Find where the given text appears and provide that cell's center as [x, y] coordinate. 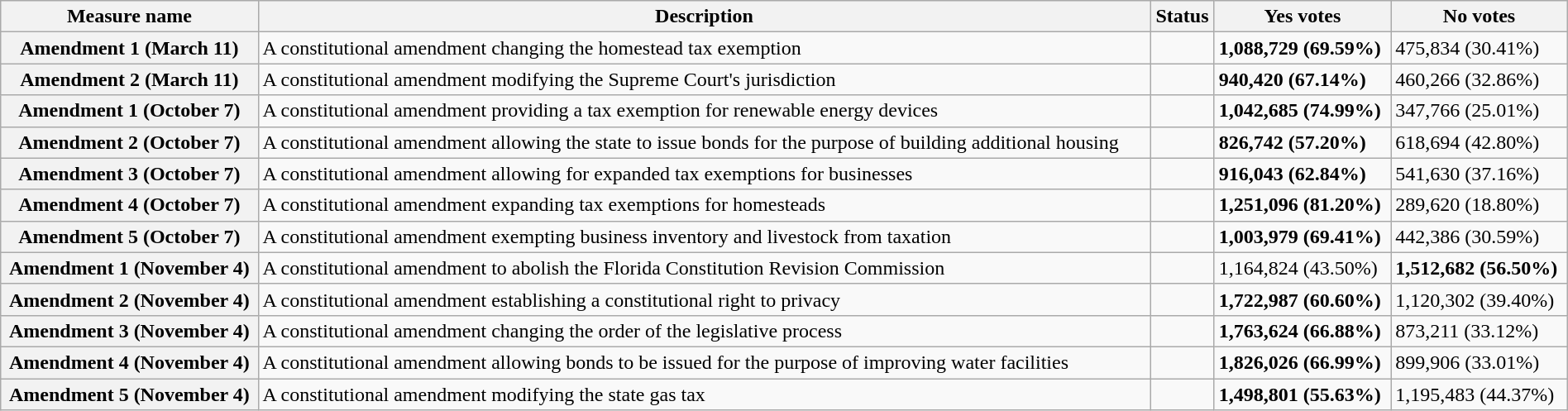
Measure name [129, 17]
475,834 (30.41%) [1480, 48]
1,763,624 (66.88%) [1302, 331]
A constitutional amendment allowing the state to issue bonds for the purpose of building additional housing [705, 142]
A constitutional amendment modifying the state gas tax [705, 394]
1,826,026 (66.99%) [1302, 362]
442,386 (30.59%) [1480, 237]
A constitutional amendment changing the order of the legislative process [705, 331]
Amendment 1 (October 7) [129, 111]
A constitutional amendment providing a tax exemption for renewable energy devices [705, 111]
Amendment 3 (November 4) [129, 331]
Status [1183, 17]
Description [705, 17]
Yes votes [1302, 17]
Amendment 5 (November 4) [129, 394]
A constitutional amendment to abolish the Florida Constitution Revision Commission [705, 268]
826,742 (57.20%) [1302, 142]
618,694 (42.80%) [1480, 142]
Amendment 1 (March 11) [129, 48]
A constitutional amendment allowing for expanded tax exemptions for businesses [705, 174]
A constitutional amendment changing the homestead tax exemption [705, 48]
1,003,979 (69.41%) [1302, 237]
1,120,302 (39.40%) [1480, 299]
A constitutional amendment modifying the Supreme Court's jurisdiction [705, 79]
1,088,729 (69.59%) [1302, 48]
1,195,483 (44.37%) [1480, 394]
899,906 (33.01%) [1480, 362]
1,164,824 (43.50%) [1302, 268]
940,420 (67.14%) [1302, 79]
1,251,096 (81.20%) [1302, 205]
1,042,685 (74.99%) [1302, 111]
1,512,682 (56.50%) [1480, 268]
Amendment 2 (November 4) [129, 299]
Amendment 2 (October 7) [129, 142]
A constitutional amendment expanding tax exemptions for homesteads [705, 205]
A constitutional amendment exempting business inventory and livestock from taxation [705, 237]
Amendment 5 (October 7) [129, 237]
541,630 (37.16%) [1480, 174]
460,266 (32.86%) [1480, 79]
Amendment 1 (November 4) [129, 268]
No votes [1480, 17]
Amendment 4 (October 7) [129, 205]
1,498,801 (55.63%) [1302, 394]
A constitutional amendment allowing bonds to be issued for the purpose of improving water facilities [705, 362]
1,722,987 (60.60%) [1302, 299]
Amendment 3 (October 7) [129, 174]
Amendment 4 (November 4) [129, 362]
Amendment 2 (March 11) [129, 79]
916,043 (62.84%) [1302, 174]
347,766 (25.01%) [1480, 111]
873,211 (33.12%) [1480, 331]
A constitutional amendment establishing a constitutional right to privacy [705, 299]
289,620 (18.80%) [1480, 205]
